Capture the cell that displays the provided text and extract its [x, y] central coordinate. 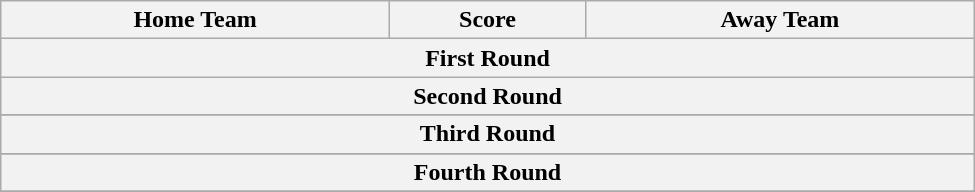
Fourth Round [488, 172]
Home Team [196, 20]
First Round [488, 58]
Third Round [488, 134]
Second Round [488, 96]
Away Team [780, 20]
Score [487, 20]
